Locate the cell with the specified text and output its [x, y] center coordinate. 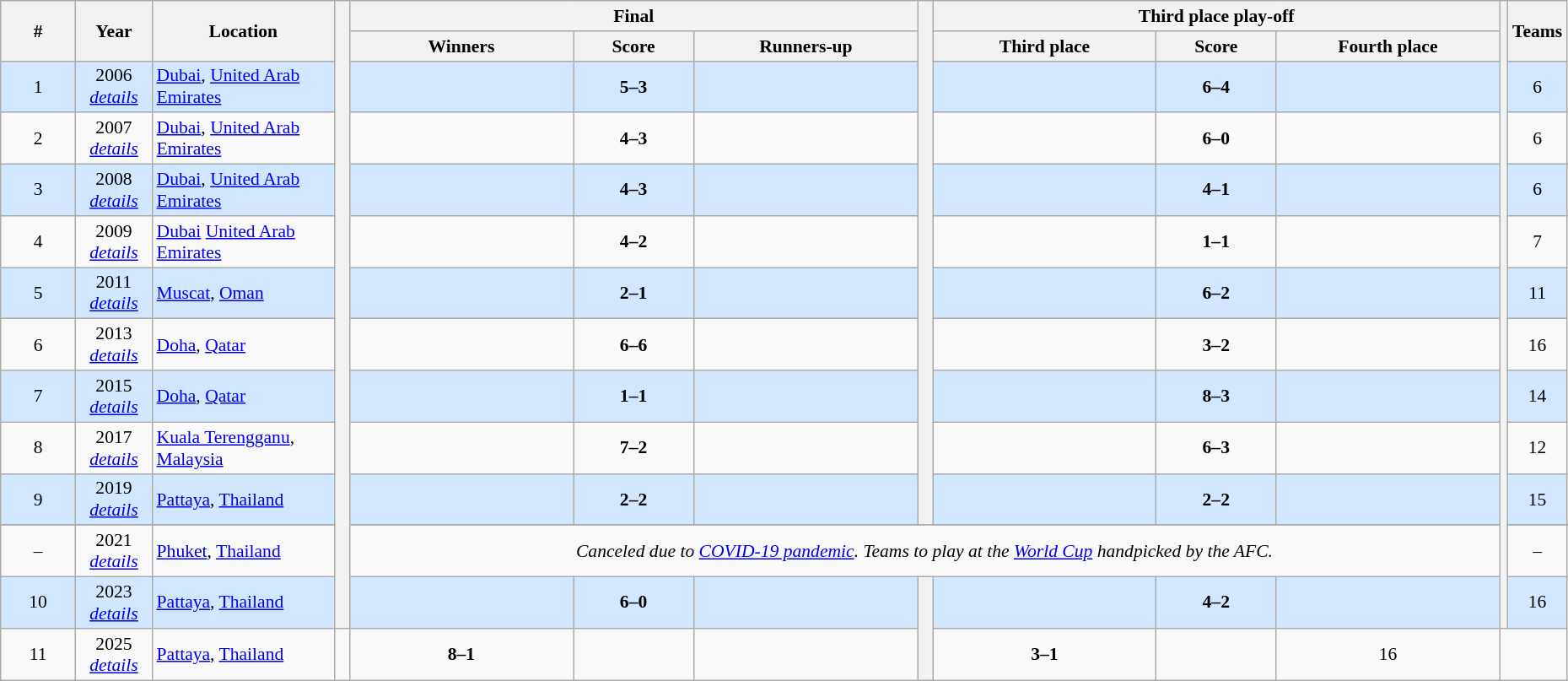
5 [39, 294]
6–3 [1216, 447]
4 [39, 241]
9 [39, 500]
1 [39, 86]
12 [1537, 447]
Canceled due to COVID-19 pandemic. Teams to play at the World Cup handpicked by the AFC. [924, 552]
14 [1537, 397]
8–1 [461, 655]
Dubai United Arab Emirates [244, 241]
2021 details [113, 552]
Winners [461, 46]
15 [1537, 500]
3 [39, 191]
Third place [1044, 46]
# [39, 30]
2007 details [113, 138]
2017 details [113, 447]
2023 details [113, 603]
8–3 [1216, 397]
Kuala Terengganu, Malaysia [244, 447]
2008 details [113, 191]
Location [244, 30]
3–1 [1044, 655]
Fourth place [1388, 46]
2011 details [113, 294]
2025 details [113, 655]
Final [633, 16]
8 [39, 447]
10 [39, 603]
Runners-up [806, 46]
6–6 [634, 344]
Muscat, Oman [244, 294]
Third place play-off [1216, 16]
2–1 [634, 294]
2006 details [113, 86]
2 [39, 138]
Phuket, Thailand [244, 552]
Teams [1537, 30]
2019 details [113, 500]
2009 details [113, 241]
6–2 [1216, 294]
Year [113, 30]
2013 details [113, 344]
2015 details [113, 397]
7–2 [634, 447]
4–1 [1216, 191]
6–4 [1216, 86]
3–2 [1216, 344]
5–3 [634, 86]
